Scan for the cell matching the given text and deliver its [X, Y] coordinate at center. 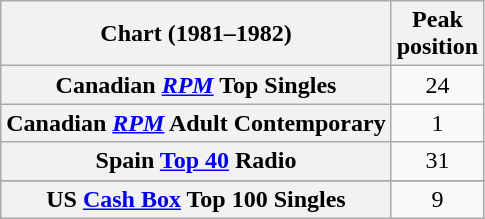
Spain Top 40 Radio [196, 161]
9 [437, 199]
US Cash Box Top 100 Singles [196, 199]
Chart (1981–1982) [196, 34]
Canadian RPM Adult Contemporary [196, 123]
24 [437, 85]
31 [437, 161]
1 [437, 123]
Peakposition [437, 34]
Canadian RPM Top Singles [196, 85]
